Return the [X, Y] coordinate for the center point of the cell that contains the specified text.  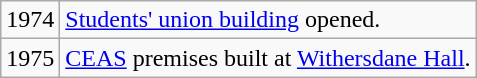
Students' union building opened. [268, 20]
CEAS premises built at Withersdane Hall. [268, 58]
1975 [30, 58]
1974 [30, 20]
